Identify which cell holds the provided text, then report its (X, Y) central coordinate. 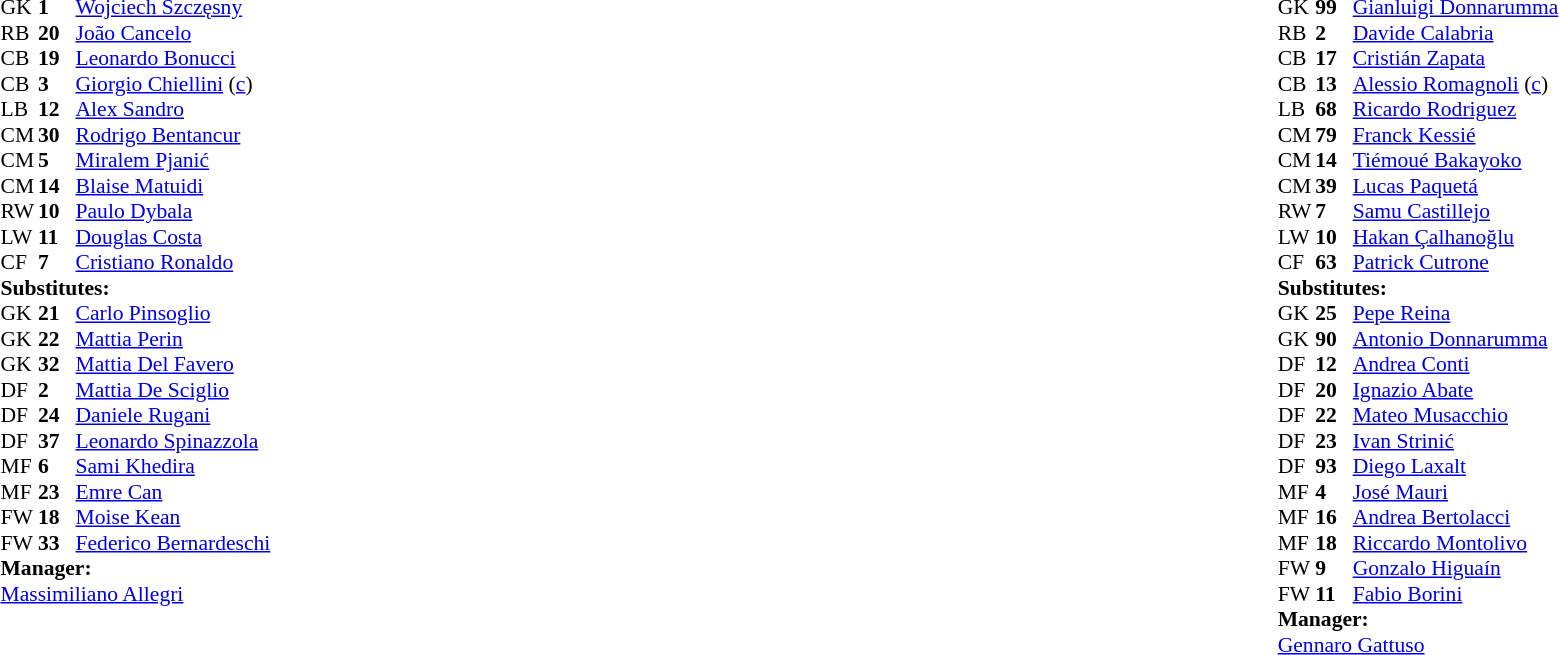
Cristián Zapata (1456, 59)
19 (57, 59)
Ignazio Abate (1456, 390)
Mattia Del Favero (174, 365)
6 (57, 467)
Leonardo Bonucci (174, 59)
Paulo Dybala (174, 211)
Franck Kessié (1456, 135)
Miralem Pjanić (174, 161)
79 (1334, 135)
Cristiano Ronaldo (174, 263)
32 (57, 365)
Davide Calabria (1456, 33)
Alessio Romagnoli (c) (1456, 84)
Giorgio Chiellini (c) (174, 84)
24 (57, 415)
Moise Kean (174, 517)
Mateo Musacchio (1456, 415)
José Mauri (1456, 492)
Blaise Matuidi (174, 186)
Riccardo Montolivo (1456, 543)
9 (1334, 569)
13 (1334, 84)
Mattia De Sciglio (174, 390)
Ricardo Rodriguez (1456, 109)
37 (57, 441)
Massimiliano Allegri (135, 594)
93 (1334, 467)
63 (1334, 263)
Gonzalo Higuaín (1456, 569)
Diego Laxalt (1456, 467)
Mattia Perin (174, 339)
Andrea Conti (1456, 365)
Sami Khedira (174, 467)
25 (1334, 313)
4 (1334, 492)
Patrick Cutrone (1456, 263)
Tiémoué Bakayoko (1456, 161)
Rodrigo Bentancur (174, 135)
Samu Castillejo (1456, 211)
Lucas Paquetá (1456, 186)
21 (57, 313)
Daniele Rugani (174, 415)
Pepe Reina (1456, 313)
68 (1334, 109)
Carlo Pinsoglio (174, 313)
Ivan Strinić (1456, 441)
Douglas Costa (174, 237)
33 (57, 543)
Andrea Bertolacci (1456, 517)
3 (57, 84)
Alex Sandro (174, 109)
Antonio Donnarumma (1456, 339)
17 (1334, 59)
39 (1334, 186)
16 (1334, 517)
Fabio Borini (1456, 594)
Federico Bernardeschi (174, 543)
30 (57, 135)
Emre Can (174, 492)
Hakan Çalhanoğlu (1456, 237)
Leonardo Spinazzola (174, 441)
João Cancelo (174, 33)
5 (57, 161)
90 (1334, 339)
